Identify which cell holds the provided text, then report its [x, y] central coordinate. 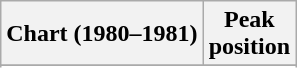
Peakposition [249, 34]
Chart (1980–1981) [102, 34]
